Pinpoint the cell where the given text exists, returning its [x, y] midpoint coordinate. 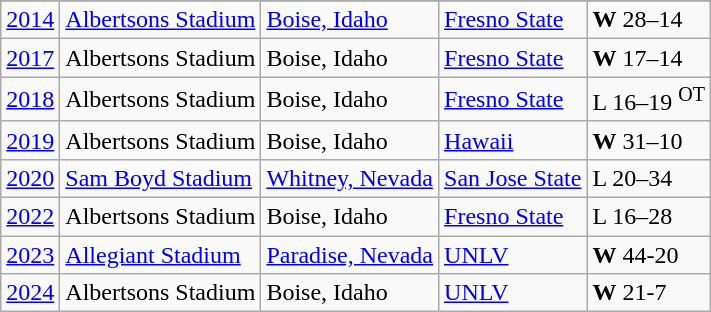
2024 [30, 293]
W 28–14 [649, 20]
L 16–19 OT [649, 100]
W 44-20 [649, 255]
Whitney, Nevada [350, 178]
Paradise, Nevada [350, 255]
L 20–34 [649, 178]
W 21-7 [649, 293]
W 31–10 [649, 140]
W 17–14 [649, 58]
Hawaii [513, 140]
Sam Boyd Stadium [160, 178]
2019 [30, 140]
L 16–28 [649, 217]
Allegiant Stadium [160, 255]
2014 [30, 20]
2022 [30, 217]
2017 [30, 58]
2018 [30, 100]
2023 [30, 255]
San Jose State [513, 178]
2020 [30, 178]
